Scan for the cell matching the given text and deliver its [x, y] coordinate at center. 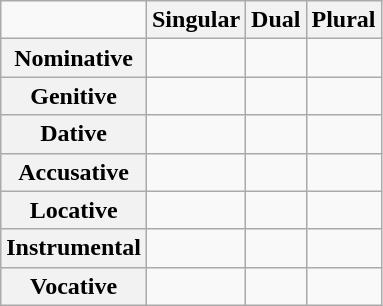
Dual [276, 20]
Singular [196, 20]
Instrumental [74, 248]
Plural [344, 20]
Dative [74, 134]
Vocative [74, 286]
Genitive [74, 96]
Nominative [74, 58]
Accusative [74, 172]
Locative [74, 210]
